Scan for the cell matching the given text and deliver its [x, y] coordinate at center. 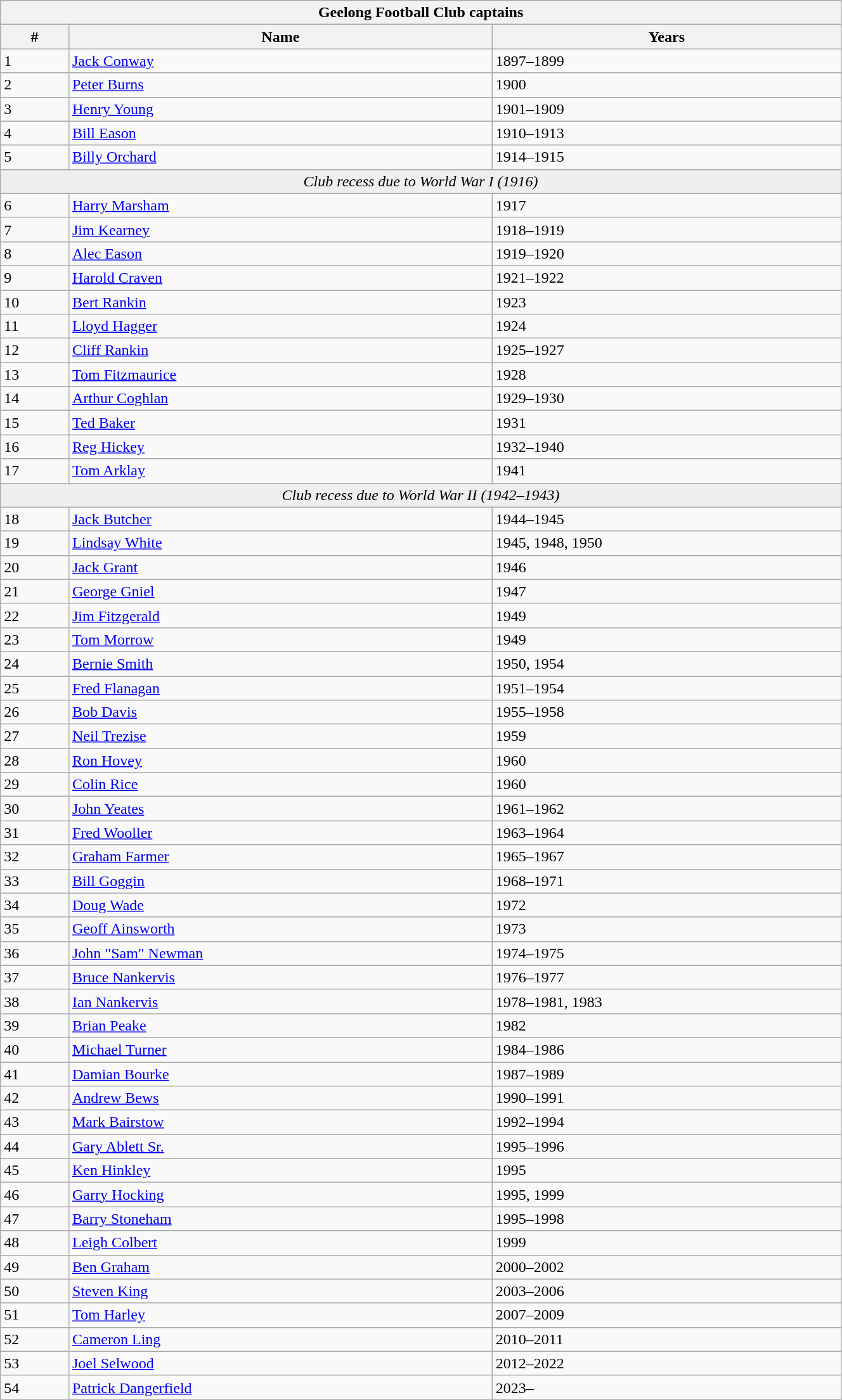
28 [35, 761]
Garry Hocking [280, 1195]
Ron Hovey [280, 761]
1901–1909 [666, 109]
17 [35, 471]
Club recess due to World War I (1916) [421, 181]
11 [35, 326]
Cliff Rankin [280, 350]
5 [35, 157]
Michael Turner [280, 1050]
Neil Trezise [280, 736]
1900 [666, 85]
38 [35, 1001]
Years [666, 37]
15 [35, 423]
18 [35, 519]
Club recess due to World War II (1942–1943) [421, 495]
Steven King [280, 1291]
30 [35, 809]
Fred Flanagan [280, 688]
1955–1958 [666, 712]
Harry Marsham [280, 205]
Name [280, 37]
36 [35, 953]
Joel Selwood [280, 1363]
Ben Graham [280, 1267]
Jack Grant [280, 567]
1973 [666, 929]
1 [35, 61]
34 [35, 905]
2007–2009 [666, 1315]
37 [35, 977]
1931 [666, 423]
1995–1996 [666, 1146]
Patrick Dangerfield [280, 1387]
1929–1930 [666, 399]
32 [35, 857]
45 [35, 1171]
Harold Craven [280, 278]
Jack Conway [280, 61]
Gary Ablett Sr. [280, 1146]
Ken Hinkley [280, 1171]
Jim Kearney [280, 229]
Lindsay White [280, 543]
Brian Peake [280, 1025]
53 [35, 1363]
1918–1919 [666, 229]
Jim Fitzgerald [280, 615]
Tom Harley [280, 1315]
Bruce Nankervis [280, 977]
1995 [666, 1171]
John "Sam" Newman [280, 953]
Arthur Coghlan [280, 399]
22 [35, 615]
1999 [666, 1243]
1995–1998 [666, 1219]
1976–1977 [666, 977]
Cameron Ling [280, 1339]
# [35, 37]
1972 [666, 905]
46 [35, 1195]
Ian Nankervis [280, 1001]
24 [35, 664]
1965–1967 [666, 857]
41 [35, 1074]
7 [35, 229]
Geoff Ainsworth [280, 929]
51 [35, 1315]
1978–1981, 1983 [666, 1001]
21 [35, 591]
Billy Orchard [280, 157]
35 [35, 929]
1974–1975 [666, 953]
1897–1899 [666, 61]
Tom Fitzmaurice [280, 375]
47 [35, 1219]
6 [35, 205]
Bob Davis [280, 712]
1987–1989 [666, 1074]
29 [35, 785]
52 [35, 1339]
1992–1994 [666, 1122]
Andrew Bews [280, 1098]
1982 [666, 1025]
19 [35, 543]
1923 [666, 302]
50 [35, 1291]
1944–1945 [666, 519]
44 [35, 1146]
1941 [666, 471]
Geelong Football Club captains [421, 13]
33 [35, 881]
48 [35, 1243]
1984–1986 [666, 1050]
1945, 1948, 1950 [666, 543]
2010–2011 [666, 1339]
1946 [666, 567]
Jack Butcher [280, 519]
12 [35, 350]
2000–2002 [666, 1267]
Ted Baker [280, 423]
Barry Stoneham [280, 1219]
Doug Wade [280, 905]
3 [35, 109]
1925–1927 [666, 350]
10 [35, 302]
1950, 1954 [666, 664]
2003–2006 [666, 1291]
4 [35, 133]
16 [35, 447]
8 [35, 254]
Colin Rice [280, 785]
Bert Rankin [280, 302]
1968–1971 [666, 881]
9 [35, 278]
40 [35, 1050]
1932–1940 [666, 447]
1951–1954 [666, 688]
49 [35, 1267]
Fred Wooller [280, 833]
George Gniel [280, 591]
John Yeates [280, 809]
Peter Burns [280, 85]
2 [35, 85]
2012–2022 [666, 1363]
1928 [666, 375]
54 [35, 1387]
1919–1920 [666, 254]
25 [35, 688]
13 [35, 375]
26 [35, 712]
14 [35, 399]
1924 [666, 326]
Mark Bairstow [280, 1122]
1963–1964 [666, 833]
1921–1922 [666, 278]
Bernie Smith [280, 664]
Reg Hickey [280, 447]
Tom Arklay [280, 471]
1947 [666, 591]
23 [35, 639]
Alec Eason [280, 254]
1910–1913 [666, 133]
Bill Eason [280, 133]
1959 [666, 736]
1961–1962 [666, 809]
20 [35, 567]
Bill Goggin [280, 881]
27 [35, 736]
1995, 1999 [666, 1195]
Lloyd Hagger [280, 326]
42 [35, 1098]
Damian Bourke [280, 1074]
Henry Young [280, 109]
1914–1915 [666, 157]
1917 [666, 205]
Tom Morrow [280, 639]
1990–1991 [666, 1098]
Leigh Colbert [280, 1243]
Graham Farmer [280, 857]
39 [35, 1025]
2023– [666, 1387]
43 [35, 1122]
31 [35, 833]
